Search for the cell housing the specified text and yield its (X, Y) center coordinate. 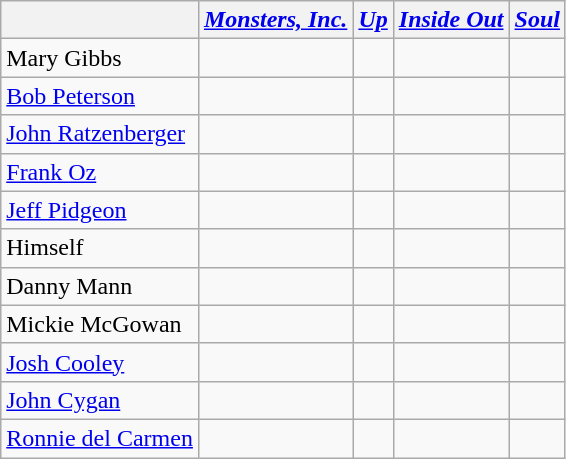
Frank Oz (100, 172)
Danny Mann (100, 286)
Monsters, Inc. (275, 20)
Mickie McGowan (100, 324)
John Ratzenberger (100, 134)
Up (373, 20)
Mary Gibbs (100, 58)
Soul (537, 20)
Josh Cooley (100, 362)
Ronnie del Carmen (100, 438)
Himself (100, 248)
Bob Peterson (100, 96)
Inside Out (451, 20)
John Cygan (100, 400)
Jeff Pidgeon (100, 210)
